Find where the given text appears and provide that cell's center as [X, Y] coordinate. 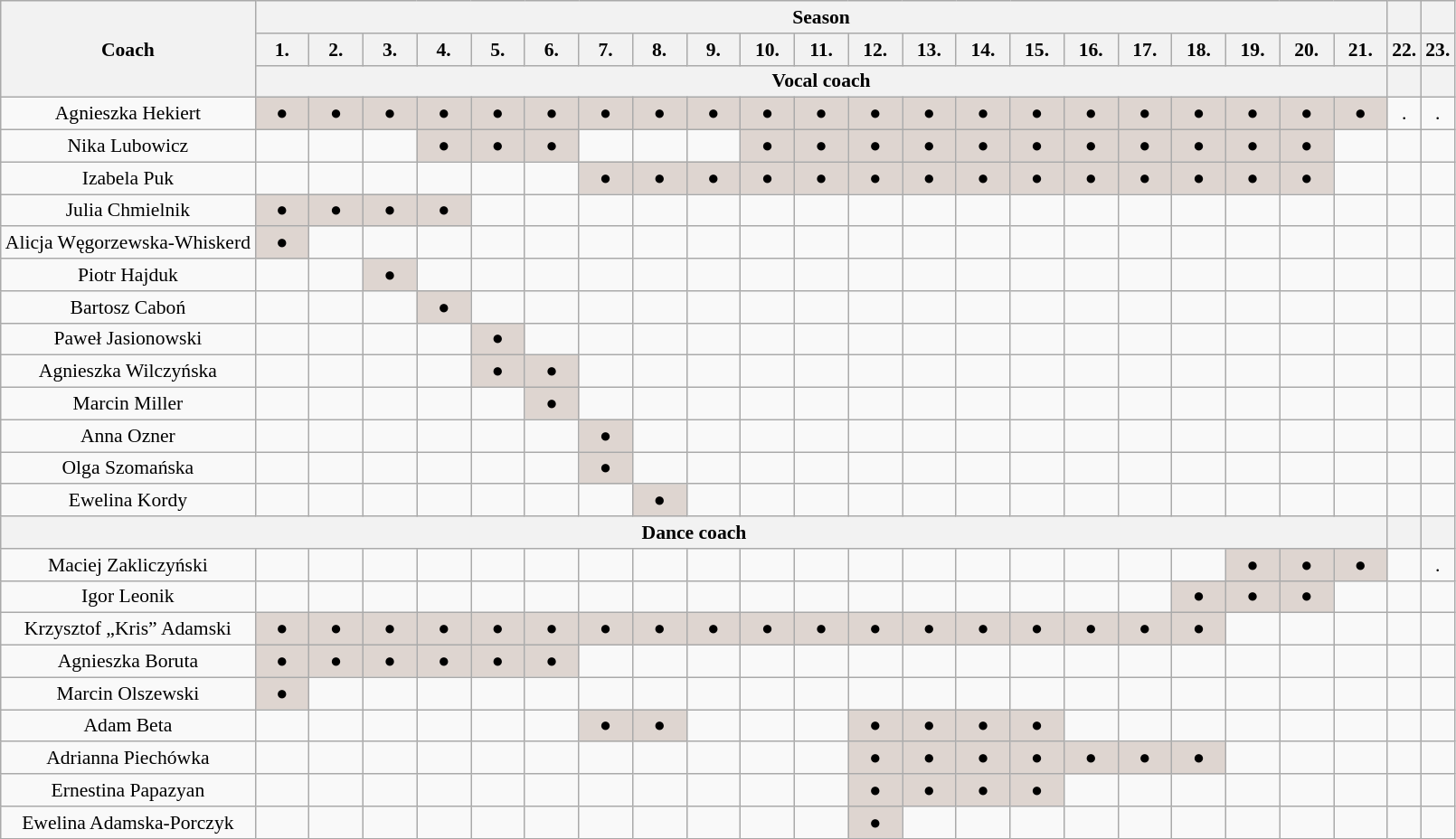
Ernestina Papazyan [128, 790]
3. [390, 50]
Piotr Hajduk [128, 275]
Ewelina Adamska-Porczyk [128, 823]
Julia Chmielnik [128, 211]
Marcin Miller [128, 404]
8. [659, 50]
Krzysztof „Kris” Adamski [128, 629]
Agnieszka Wilczyńska [128, 372]
13. [930, 50]
21. [1360, 50]
18. [1199, 50]
Izabela Puk [128, 178]
23. [1438, 50]
17. [1145, 50]
Agnieszka Boruta [128, 662]
Marcin Olszewski [128, 693]
2. [336, 50]
Season [821, 17]
Bartosz Caboń [128, 307]
Anna Ozner [128, 436]
Dance coach [695, 533]
16. [1091, 50]
Igor Leonik [128, 597]
Adrianna Piechówka [128, 759]
20. [1307, 50]
Paweł Jasionowski [128, 339]
9. [714, 50]
10. [768, 50]
Adam Beta [128, 726]
14. [983, 50]
Nika Lubowicz [128, 146]
22. [1404, 50]
Vocal coach [821, 81]
Maciej Zakliczyński [128, 565]
Agnieszka Hekiert [128, 114]
12. [875, 50]
15. [1037, 50]
11. [821, 50]
4. [444, 50]
5. [497, 50]
7. [606, 50]
1. [282, 50]
Ewelina Kordy [128, 501]
Coach [128, 49]
19. [1253, 50]
Alicja Węgorzewska-Whiskerd [128, 243]
6. [552, 50]
Olga Szomańska [128, 468]
